Provide the (x, y) coordinate of the cell's center where the given text is located.  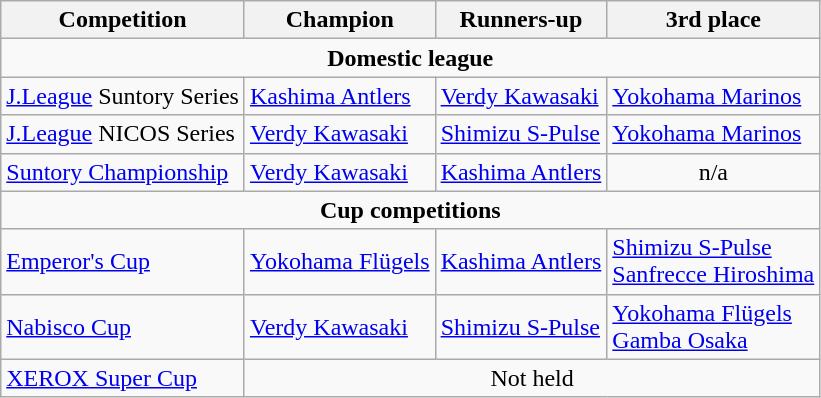
Yokohama FlügelsGamba Osaka (714, 326)
Suntory Championship (123, 172)
J.League NICOS Series (123, 134)
Champion (340, 20)
Not held (532, 378)
Cup competitions (410, 210)
J.League Suntory Series (123, 96)
3rd place (714, 20)
Runners-up (521, 20)
Competition (123, 20)
n/a (714, 172)
Shimizu S-PulseSanfrecce Hiroshima (714, 262)
Emperor's Cup (123, 262)
XEROX Super Cup (123, 378)
Yokohama Flügels (340, 262)
Nabisco Cup (123, 326)
Domestic league (410, 58)
